Detect which cell encompasses the target text, then output its (X, Y) center coordinate. 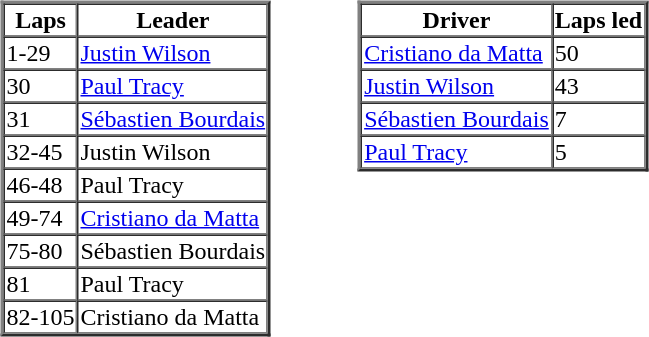
31 (41, 118)
30 (41, 86)
1-29 (41, 52)
32-45 (41, 152)
43 (598, 86)
49-74 (41, 218)
5 (598, 152)
Driver (456, 20)
82-105 (41, 316)
7 (598, 118)
46-48 (41, 184)
Laps (41, 20)
Leader (172, 20)
81 (41, 284)
50 (598, 52)
75-80 (41, 250)
Laps led (598, 20)
